Determine the (x, y) coordinate at the center of the cell enclosing the given text.  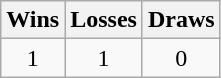
Wins (33, 20)
Draws (181, 20)
0 (181, 58)
Losses (104, 20)
